Search for the cell housing the specified text and yield its [X, Y] center coordinate. 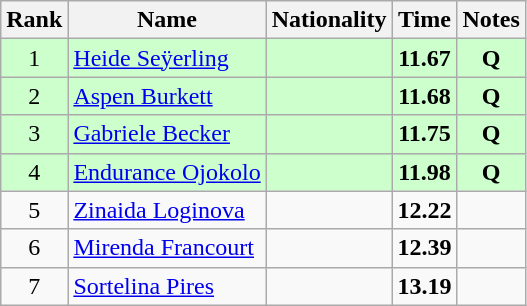
Name [167, 20]
11.68 [424, 96]
Mirenda Francourt [167, 248]
Aspen Burkett [167, 96]
Heide Seÿerling [167, 58]
12.39 [424, 248]
6 [34, 248]
Zinaida Loginova [167, 210]
Nationality [329, 20]
Notes [491, 20]
1 [34, 58]
Gabriele Becker [167, 134]
2 [34, 96]
4 [34, 172]
Endurance Ojokolo [167, 172]
12.22 [424, 210]
3 [34, 134]
7 [34, 286]
Rank [34, 20]
Sortelina Pires [167, 286]
13.19 [424, 286]
11.67 [424, 58]
Time [424, 20]
11.75 [424, 134]
5 [34, 210]
11.98 [424, 172]
